Provide the (X, Y) coordinate of the cell's center where the given text is located.  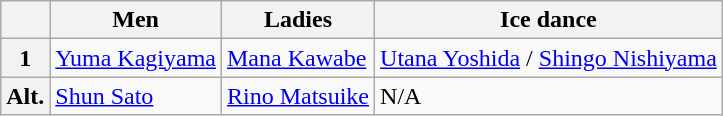
Alt. (26, 96)
Mana Kawabe (298, 58)
Ice dance (549, 20)
1 (26, 58)
Utana Yoshida / Shingo Nishiyama (549, 58)
N/A (549, 96)
Shun Sato (136, 96)
Yuma Kagiyama (136, 58)
Men (136, 20)
Ladies (298, 20)
Rino Matsuike (298, 96)
